Find where the given text appears and provide that cell's center as (X, Y) coordinate. 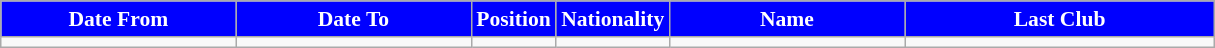
Date From (118, 19)
Last Club (1060, 19)
Name (786, 19)
Nationality (612, 19)
Date To (354, 19)
Position (514, 19)
